Return (x, y) of the center of cell containing provided text 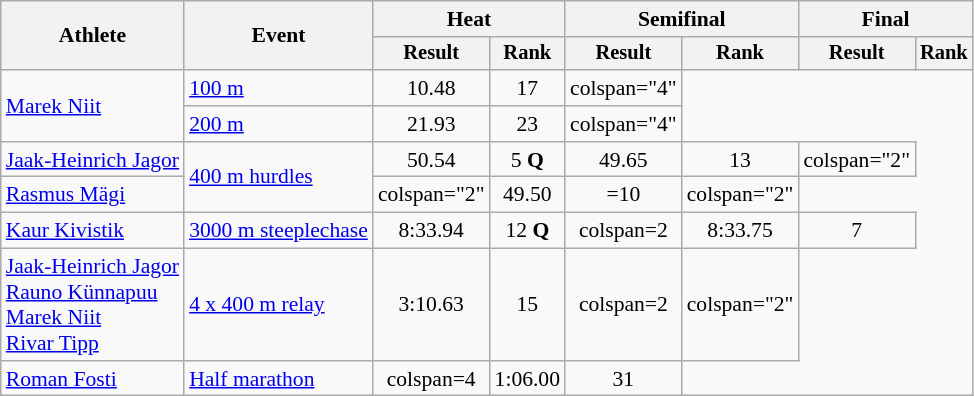
Heat (469, 19)
15 (528, 305)
Kaur Kivistik (92, 231)
7 (856, 231)
3000 m steeplechase (278, 231)
49.50 (528, 195)
Marek Niit (92, 106)
13 (740, 160)
Rasmus Mägi (92, 195)
8:33.75 (740, 231)
400 m hurdles (278, 178)
4 x 400 m relay (278, 305)
5 Q (528, 160)
Semifinal (682, 19)
3:10.63 (432, 305)
10.48 (432, 88)
=10 (624, 195)
100 m (278, 88)
23 (528, 124)
Jaak-Heinrich Jagor (92, 160)
50.54 (432, 160)
8:33.94 (432, 231)
200 m (278, 124)
Jaak-Heinrich JagorRauno KünnapuuMarek NiitRivar Tipp (92, 305)
Final (885, 19)
17 (528, 88)
12 Q (528, 231)
Event (278, 36)
49.65 (624, 160)
21.93 (432, 124)
Athlete (92, 36)
